Output the [x, y] coordinate of the center of the cell containing the given text.  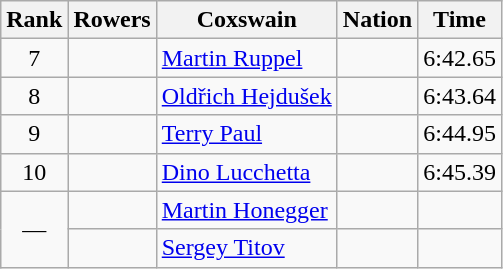
Nation [377, 20]
6:42.65 [460, 58]
Dino Lucchetta [246, 172]
10 [34, 172]
Rank [34, 20]
Oldřich Hejdušek [246, 96]
Martin Ruppel [246, 58]
Rowers [112, 20]
Terry Paul [246, 134]
7 [34, 58]
Sergey Titov [246, 248]
6:43.64 [460, 96]
Martin Honegger [246, 210]
Coxswain [246, 20]
8 [34, 96]
Time [460, 20]
— [34, 229]
6:44.95 [460, 134]
9 [34, 134]
6:45.39 [460, 172]
